Capture the cell that displays the provided text and extract its (X, Y) central coordinate. 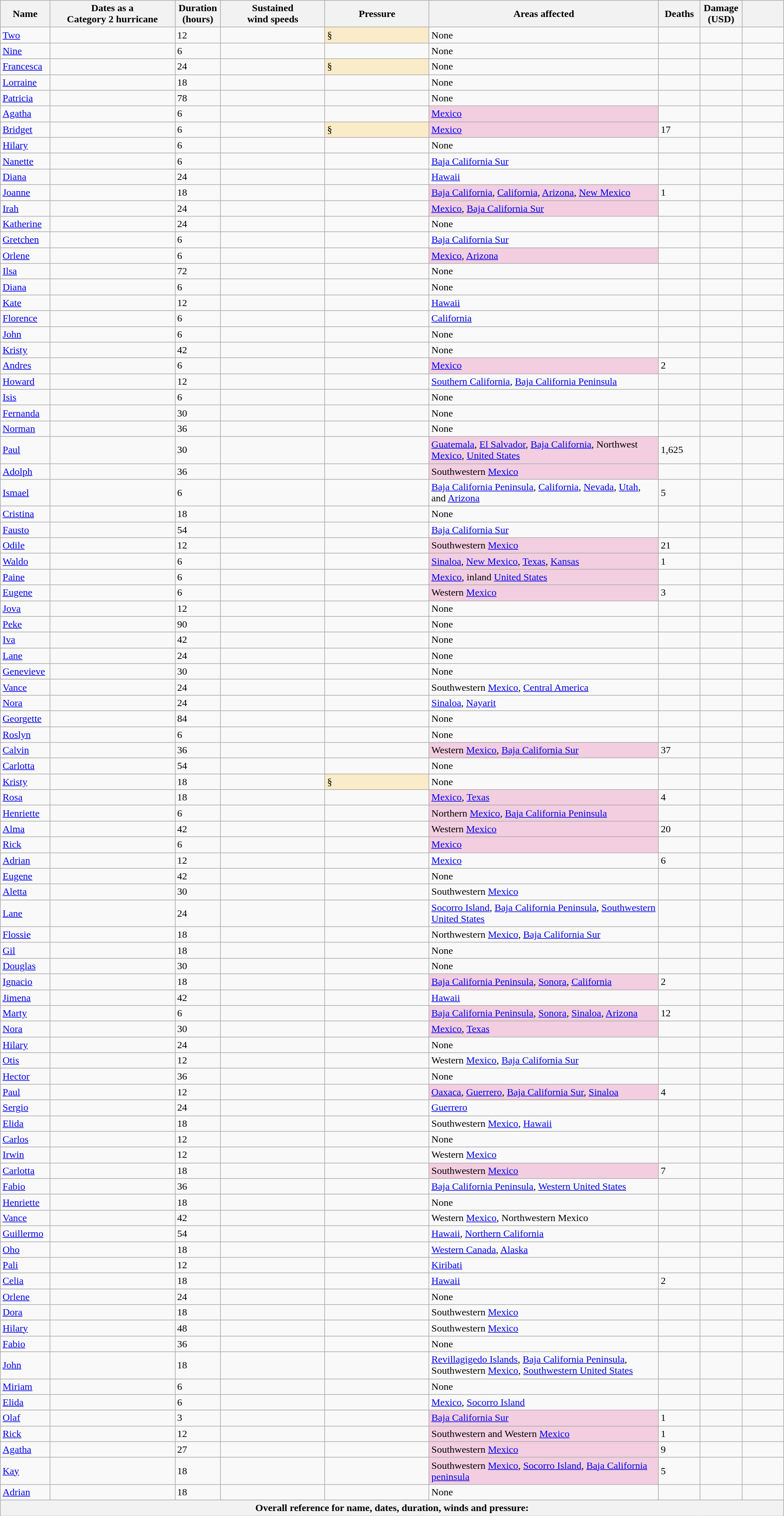
9 (679, 1449)
Lorraine (25, 82)
21 (679, 546)
48 (198, 1328)
Kay (25, 1471)
Miriam (25, 1387)
Baja California, California, Arizona, New Mexico (544, 192)
Iva (25, 640)
Mexico, Socorro Island (544, 1402)
Areas affected (544, 14)
Ismael (25, 493)
Baja California Peninsula, Sonora, Sinaloa, Arizona (544, 1013)
Alma (25, 829)
Overall reference for name, dates, duration, winds and pressure: (392, 1508)
Oho (25, 1250)
Nanette (25, 161)
Dora (25, 1312)
Fernanda (25, 413)
Dates as aCategory 2 hurricane (112, 14)
Baja California Peninsula, Sonora, California (544, 982)
Name (25, 14)
Duration(hours) (198, 14)
Georgette (25, 718)
78 (198, 98)
Francesca (25, 67)
Rosa (25, 798)
Joanne (25, 192)
20 (679, 829)
Mexico, inland United States (544, 577)
Ignacio (25, 982)
Paine (25, 577)
27 (198, 1449)
17 (679, 129)
37 (679, 750)
Western Mexico, Northwestern Mexico (544, 1218)
Pali (25, 1265)
Sinaloa, New Mexico, Texas, Kansas (544, 561)
Guillermo (25, 1233)
Kiribati (544, 1265)
Northwestern Mexico, Baja California Sur (544, 934)
California (544, 319)
Revillagigedo Islands, Baja California Peninsula, Southwestern Mexico, Southwestern United States (544, 1365)
Otis (25, 1061)
Kate (25, 303)
Roslyn (25, 734)
Cristina (25, 514)
Olaf (25, 1418)
Jova (25, 608)
Gretchen (25, 240)
Aletta (25, 892)
Socorro Island, Baja California Peninsula, Southwestern United States (544, 913)
Douglas (25, 966)
90 (198, 624)
Peke (25, 624)
1,625 (679, 450)
Mexico, Arizona (544, 256)
Southwestern Mexico, Hawaii (544, 1123)
Hawaii, Northern California (544, 1233)
Flossie (25, 934)
Irwin (25, 1155)
Calvin (25, 750)
Odile (25, 546)
Guerrero (544, 1108)
Waldo (25, 561)
Norman (25, 429)
Southwestern Mexico, Central America (544, 687)
Southern California, Baja California Peninsula (544, 381)
Hector (25, 1076)
Celia (25, 1281)
Ilsa (25, 271)
Guatemala, El Salvador, Baja California, Northwest Mexico, United States (544, 450)
Jimena (25, 997)
Isis (25, 397)
72 (198, 271)
Adolph (25, 471)
Gil (25, 950)
Sergio (25, 1108)
Katherine (25, 224)
Andres (25, 366)
Oaxaca, Guerrero, Baja California Sur, Sinaloa (544, 1092)
Bridget (25, 129)
Mexico, Baja California Sur (544, 208)
Baja California Peninsula, Western United States (544, 1186)
84 (198, 718)
Southwestern and Western Mexico (544, 1434)
Marty (25, 1013)
7 (679, 1171)
Damage(USD) (721, 14)
Nine (25, 51)
Irah (25, 208)
Sinaloa, Nayarit (544, 703)
Northern Mexico, Baja California Peninsula (544, 813)
Fausto (25, 530)
Florence (25, 319)
Southwestern Mexico, Socorro Island, Baja California peninsula (544, 1471)
Patricia (25, 98)
Deaths (679, 14)
Baja California Peninsula, California, Nevada, Utah, and Arizona (544, 493)
Carlos (25, 1139)
Western Canada, Alaska (544, 1250)
Sustainedwind speeds (273, 14)
Two (25, 35)
Pressure (377, 14)
Genevieve (25, 671)
Howard (25, 381)
